Return (x, y) of the center of cell containing provided text 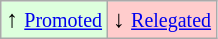
↑ Promoted (54, 20)
↓ Relegated (162, 20)
